From the cell containing the given text, extract its center point as [x, y] coordinate. 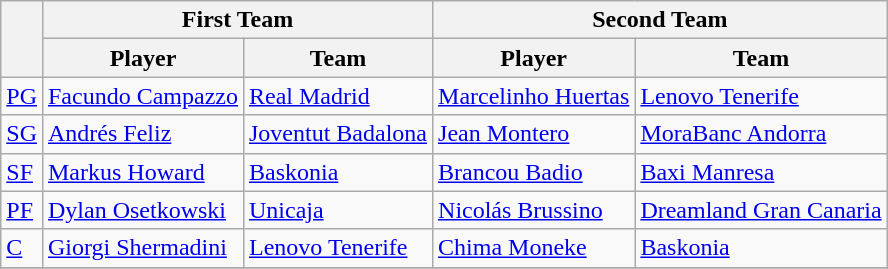
Giorgi Shermadini [142, 248]
Brancou Badio [534, 172]
Markus Howard [142, 172]
Unicaja [338, 210]
Dreamland Gran Canaria [761, 210]
PG [22, 96]
MoraBanc Andorra [761, 134]
Andrés Feliz [142, 134]
First Team [237, 20]
Real Madrid [338, 96]
Chima Moneke [534, 248]
PF [22, 210]
Facundo Campazzo [142, 96]
Baxi Manresa [761, 172]
C [22, 248]
Marcelinho Huertas [534, 96]
Nicolás Brussino [534, 210]
SF [22, 172]
Dylan Osetkowski [142, 210]
Jean Montero [534, 134]
SG [22, 134]
Second Team [660, 20]
Joventut Badalona [338, 134]
